Identify which cell holds the provided text, then report its [x, y] central coordinate. 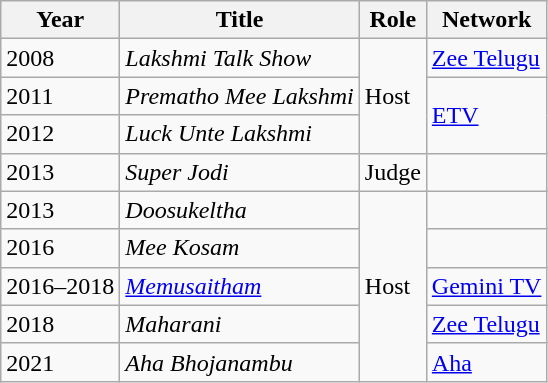
Luck Unte Lakshmi [240, 134]
2016–2018 [60, 286]
Judge [392, 172]
ETV [486, 115]
2016 [60, 248]
Memusaitham [240, 286]
Lakshmi Talk Show [240, 58]
Aha Bhojanambu [240, 362]
Aha [486, 362]
2012 [60, 134]
Mee Kosam [240, 248]
Maharani [240, 324]
Gemini TV [486, 286]
Prematho Mee Lakshmi [240, 96]
Year [60, 20]
Super Jodi [240, 172]
2011 [60, 96]
2021 [60, 362]
Network [486, 20]
2018 [60, 324]
Doosukeltha [240, 210]
Role [392, 20]
Title [240, 20]
2008 [60, 58]
